Return [X, Y] of the center of cell containing provided text 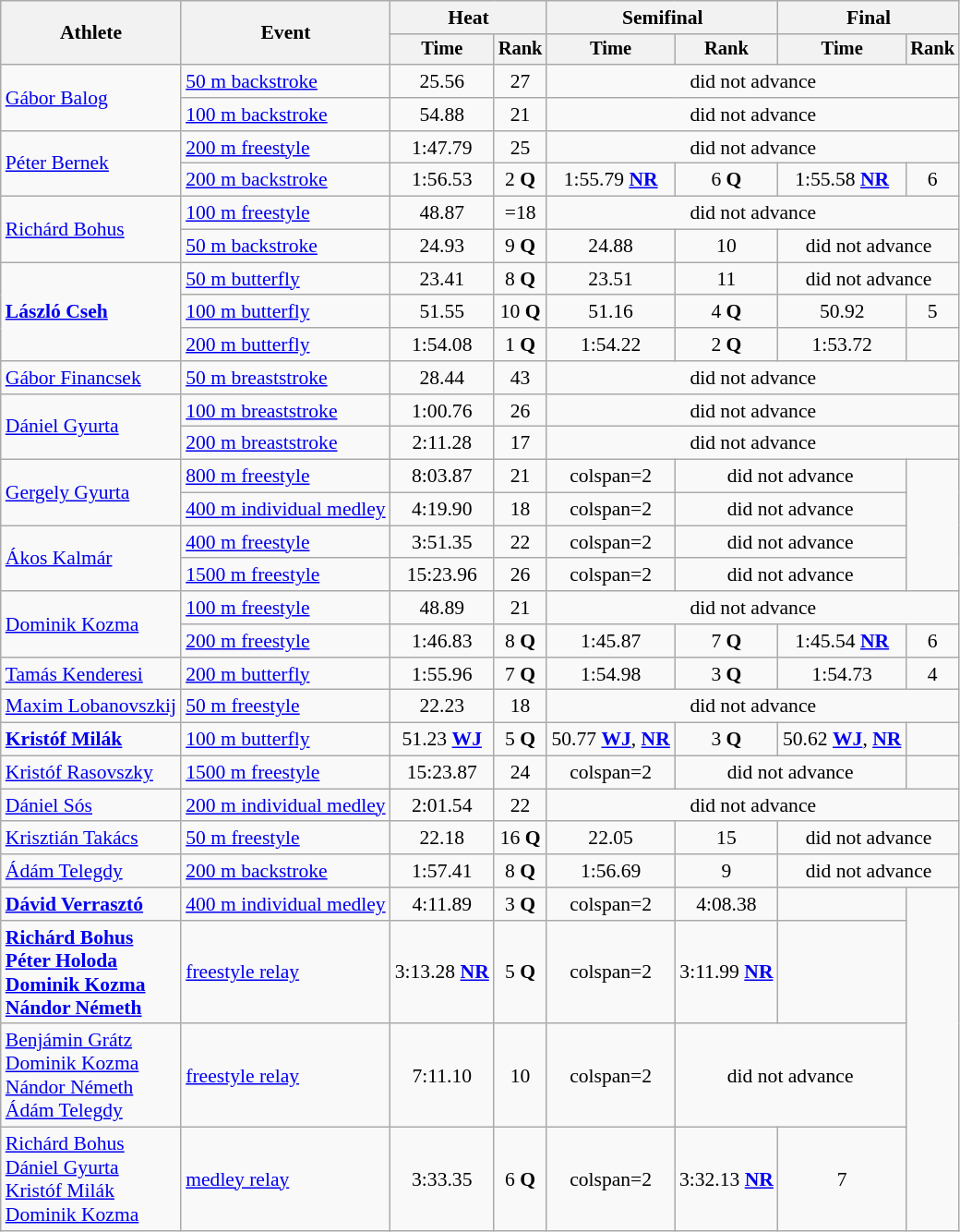
Ádám Telegdy [90, 871]
2:01.54 [442, 805]
48.89 [442, 608]
50.92 [842, 312]
51.16 [610, 312]
100 m backstroke [286, 115]
9 Q [521, 247]
Richárd BohusPéter HolodaDominik KozmaNándor Németh [90, 972]
27 [521, 81]
Dominik Kozma [90, 624]
1:45.87 [610, 641]
48.87 [442, 213]
5 [932, 312]
3:33.35 [442, 1179]
3:32.13 NR [726, 1179]
Dániel Gyurta [90, 427]
Semifinal [663, 18]
11 [726, 279]
Benjámin GrátzDominik KozmaNándor NémethÁdám Telegdy [90, 1076]
22.05 [610, 839]
24.88 [610, 247]
25 [521, 148]
200 m individual medley [286, 805]
50.62 WJ, NR [842, 740]
1:56.53 [442, 180]
2:11.28 [442, 443]
1:46.83 [442, 641]
Athlete [90, 33]
15:23.87 [442, 773]
Event [286, 33]
800 m freestyle [286, 477]
Richárd BohusDániel GyurtaKristóf MilákDominik Kozma [90, 1179]
50.77 WJ, NR [610, 740]
8:03.87 [442, 477]
400 m freestyle [286, 542]
Dániel Sós [90, 805]
Gergely Gyurta [90, 493]
15:23.96 [442, 575]
23.51 [610, 279]
54.88 [442, 115]
24 [521, 773]
1:53.72 [842, 344]
Maxim Lobanovszkij [90, 707]
Dávid Verrasztó [90, 904]
51.23 WJ [442, 740]
22.18 [442, 839]
4 [932, 674]
1:54.98 [610, 674]
25.56 [442, 81]
3:11.99 NR [726, 972]
Gábor Balog [90, 98]
1:55.79 NR [610, 180]
Péter Bernek [90, 164]
50 m butterfly [286, 279]
7:11.10 [442, 1076]
4:19.90 [442, 510]
23.41 [442, 279]
51.55 [442, 312]
Kristóf Rasovszky [90, 773]
43 [521, 378]
Gábor Financsek [90, 378]
1:54.73 [842, 674]
Richárd Bohus [90, 229]
1:55.58 NR [842, 180]
3:13.28 NR [442, 972]
László Cseh [90, 312]
22.23 [442, 707]
4:08.38 [726, 904]
1:45.54 NR [842, 641]
Krisztián Takács [90, 839]
1:56.69 [610, 871]
7 [842, 1179]
24.93 [442, 247]
16 Q [521, 839]
1:54.22 [610, 344]
4:11.89 [442, 904]
17 [521, 443]
9 [726, 871]
medley relay [286, 1179]
100 m breaststroke [286, 411]
Ákos Kalmár [90, 558]
28.44 [442, 378]
Final [869, 18]
10 Q [521, 312]
1:00.76 [442, 411]
1:55.96 [442, 674]
1:54.08 [442, 344]
Kristóf Milák [90, 740]
3:51.35 [442, 542]
50 m breaststroke [286, 378]
1 Q [521, 344]
1:47.79 [442, 148]
15 [726, 839]
Heat [469, 18]
200 m breaststroke [286, 443]
4 Q [726, 312]
=18 [521, 213]
Tamás Kenderesi [90, 674]
1:57.41 [442, 871]
